From the cell containing the given text, extract its center point as (x, y) coordinate. 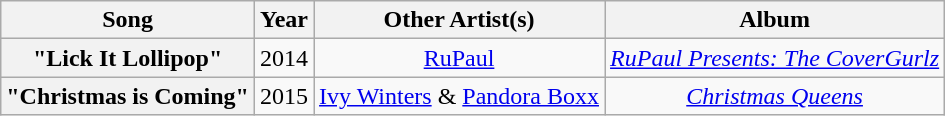
2014 (284, 58)
RuPaul Presents: The CoverGurlz (775, 58)
Album (775, 20)
Ivy Winters & Pandora Boxx (460, 96)
Other Artist(s) (460, 20)
"Lick It Lollipop" (128, 58)
Christmas Queens (775, 96)
Song (128, 20)
RuPaul (460, 58)
"Christmas is Coming" (128, 96)
2015 (284, 96)
Year (284, 20)
